Pinpoint the cell where the given text exists, returning its [x, y] midpoint coordinate. 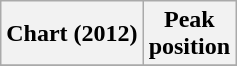
Chart (2012) [72, 34]
Peakposition [189, 34]
